Scan for the cell matching the given text and deliver its [x, y] coordinate at center. 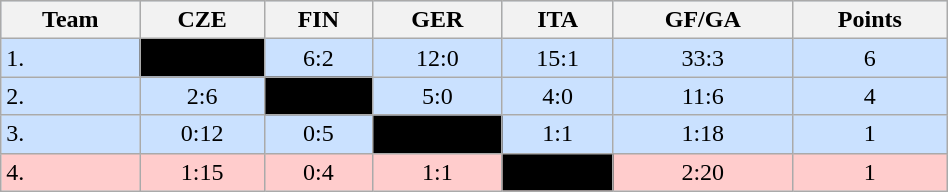
2:6 [202, 96]
Team [70, 20]
5:0 [437, 96]
33:3 [702, 58]
0:4 [318, 172]
CZE [202, 20]
GER [437, 20]
4:0 [558, 96]
0:5 [318, 134]
4. [70, 172]
3. [70, 134]
2. [70, 96]
0:12 [202, 134]
11:6 [702, 96]
6:2 [318, 58]
GF/GA [702, 20]
Points [870, 20]
4 [870, 96]
FIN [318, 20]
1:15 [202, 172]
6 [870, 58]
1. [70, 58]
2:20 [702, 172]
1:18 [702, 134]
12:0 [437, 58]
ITA [558, 20]
15:1 [558, 58]
